Scan for the cell matching the given text and deliver its (X, Y) coordinate at center. 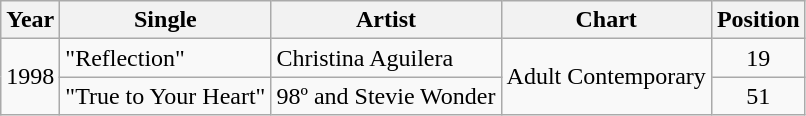
Position (758, 20)
98º and Stevie Wonder (386, 96)
1998 (30, 77)
Artist (386, 20)
Single (166, 20)
51 (758, 96)
Chart (606, 20)
"Reflection" (166, 58)
19 (758, 58)
Adult Contemporary (606, 77)
"True to Your Heart" (166, 96)
Year (30, 20)
Christina Aguilera (386, 58)
